Extract the (x, y) coordinate from the center of the cell holding the provided text.  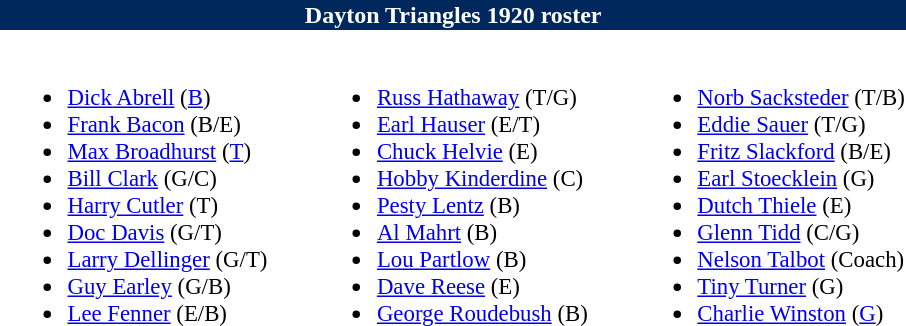
Dayton Triangles 1920 roster (453, 15)
